Pinpoint the cell where the given text exists, returning its (x, y) midpoint coordinate. 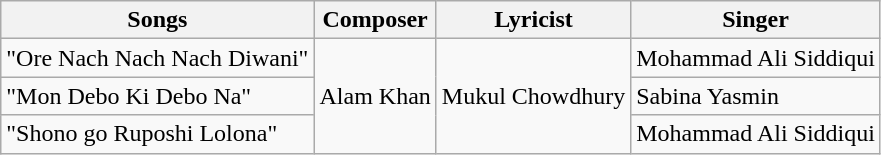
"Mon Debo Ki Debo Na" (158, 96)
Singer (756, 20)
Alam Khan (375, 96)
"Shono go Ruposhi Lolona" (158, 134)
Sabina Yasmin (756, 96)
Lyricist (533, 20)
Songs (158, 20)
Mukul Chowdhury (533, 96)
Composer (375, 20)
"Ore Nach Nach Nach Diwani" (158, 58)
